Detect which cell encompasses the target text, then output its (X, Y) center coordinate. 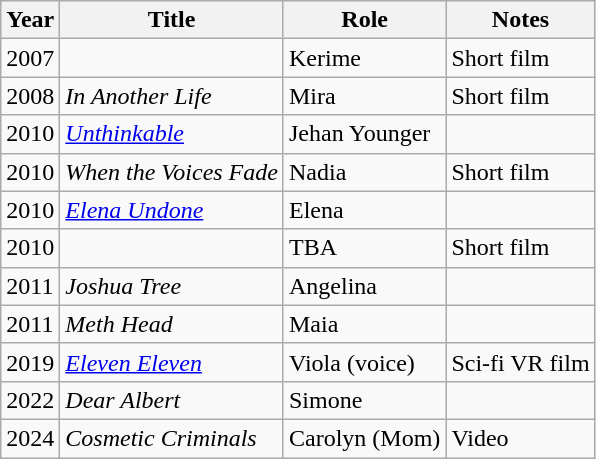
Kerime (364, 58)
Simone (364, 400)
Elena Undone (172, 210)
Viola (voice) (364, 362)
2024 (30, 438)
Carolyn (Mom) (364, 438)
Unthinkable (172, 134)
2007 (30, 58)
2019 (30, 362)
TBA (364, 248)
Video (520, 438)
Joshua Tree (172, 286)
Sci-fi VR film (520, 362)
Jehan Younger (364, 134)
2022 (30, 400)
Dear Albert (172, 400)
When the Voices Fade (172, 172)
Eleven Eleven (172, 362)
In Another Life (172, 96)
Nadia (364, 172)
Maia (364, 324)
Mira (364, 96)
Angelina (364, 286)
Elena (364, 210)
Notes (520, 20)
Year (30, 20)
Role (364, 20)
2008 (30, 96)
Meth Head (172, 324)
Cosmetic Criminals (172, 438)
Title (172, 20)
